Detect which cell encompasses the target text, then output its (x, y) center coordinate. 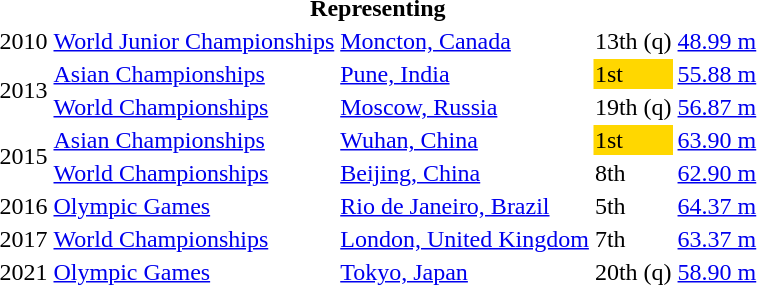
World Junior Championships (194, 41)
Moscow, Russia (465, 107)
Rio de Janeiro, Brazil (465, 206)
Beijing, China (465, 173)
7th (633, 239)
Pune, India (465, 74)
13th (q) (633, 41)
19th (q) (633, 107)
8th (633, 173)
Olympic Games (194, 206)
Wuhan, China (465, 140)
5th (633, 206)
London, United Kingdom (465, 239)
Moncton, Canada (465, 41)
